Output the [x, y] coordinate of the center of the cell containing the given text.  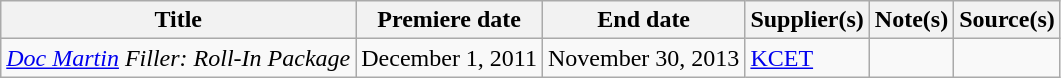
End date [644, 20]
Premiere date [450, 20]
Note(s) [911, 20]
December 1, 2011 [450, 58]
Doc Martin Filler: Roll-In Package [178, 58]
Source(s) [1008, 20]
Title [178, 20]
KCET [807, 58]
November 30, 2013 [644, 58]
Supplier(s) [807, 20]
